Identify which cell holds the provided text, then report its (X, Y) central coordinate. 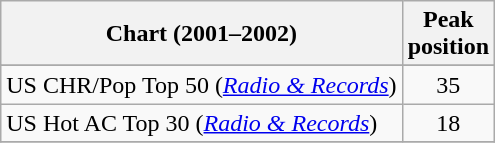
US Hot AC Top 30 (Radio & Records) (202, 123)
18 (448, 123)
Chart (2001–2002) (202, 34)
35 (448, 85)
Peakposition (448, 34)
US CHR/Pop Top 50 (Radio & Records) (202, 85)
